Search for the cell housing the specified text and yield its [x, y] center coordinate. 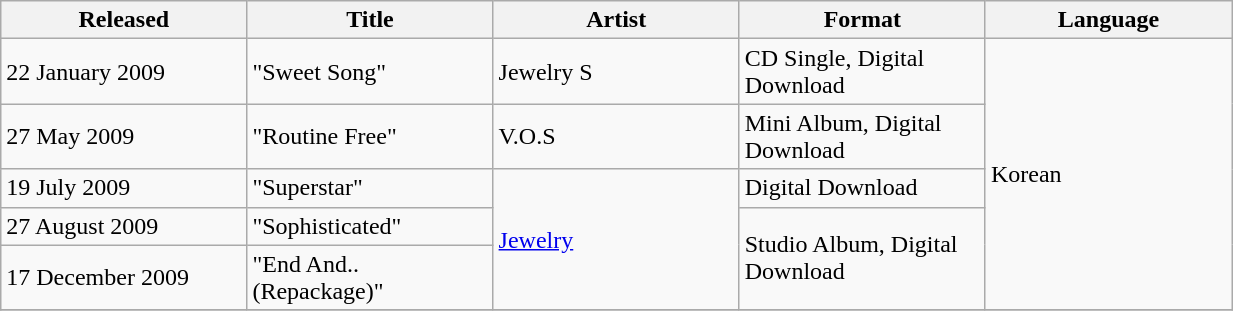
27 August 2009 [124, 226]
Language [1108, 20]
19 July 2009 [124, 188]
27 May 2009 [124, 136]
"Sweet Song" [370, 72]
Mini Album, Digital Download [862, 136]
Korean [1108, 174]
"Routine Free" [370, 136]
Artist [616, 20]
V.O.S [616, 136]
Title [370, 20]
"Superstar" [370, 188]
22 January 2009 [124, 72]
Studio Album, Digital Download [862, 258]
17 December 2009 [124, 278]
"End And.. (Repackage)" [370, 278]
Jewelry [616, 240]
Format [862, 20]
Digital Download [862, 188]
CD Single, Digital Download [862, 72]
Released [124, 20]
Jewelry S [616, 72]
"Sophisticated" [370, 226]
